Search for the cell housing the specified text and yield its (X, Y) center coordinate. 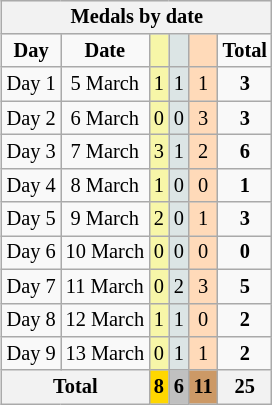
9 March (105, 219)
Day 1 (32, 84)
8 (159, 387)
7 March (105, 152)
11 March (105, 286)
Day 9 (32, 354)
Day 3 (32, 152)
Day 6 (32, 253)
8 March (105, 185)
10 March (105, 253)
11 (204, 387)
Date (105, 51)
Day 2 (32, 118)
5 (245, 286)
25 (245, 387)
Day 8 (32, 320)
Day (32, 51)
Medals by date (137, 17)
Day 7 (32, 286)
12 March (105, 320)
5 March (105, 84)
Day 5 (32, 219)
Day 4 (32, 185)
13 March (105, 354)
6 March (105, 118)
